Return [x, y] of the center of cell containing provided text 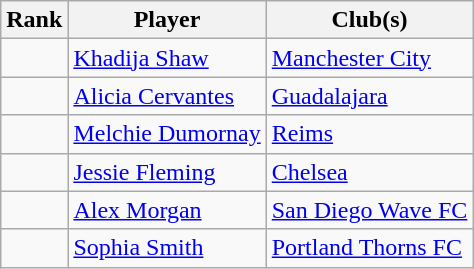
Alex Morgan [167, 210]
Manchester City [370, 58]
Melchie Dumornay [167, 134]
Chelsea [370, 172]
Guadalajara [370, 96]
Reims [370, 134]
Club(s) [370, 20]
Player [167, 20]
Rank [34, 20]
Khadija Shaw [167, 58]
Jessie Fleming [167, 172]
Sophia Smith [167, 248]
Alicia Cervantes [167, 96]
Portland Thorns FC [370, 248]
San Diego Wave FC [370, 210]
